Output the [X, Y] coordinate of the center of the cell containing the given text.  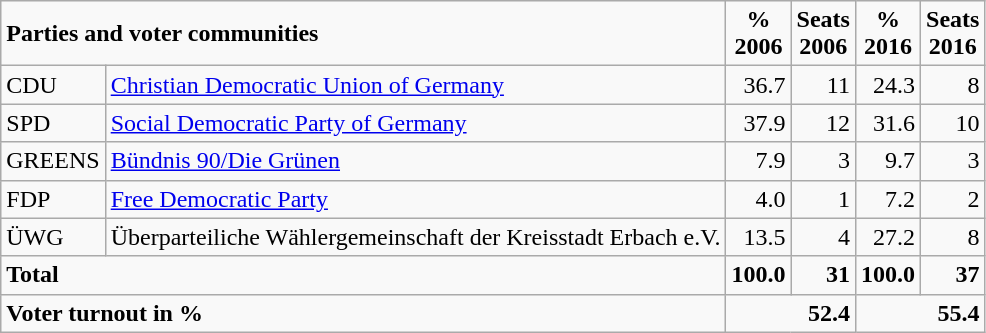
10 [953, 123]
2 [953, 199]
Total [364, 275]
Seats2006 [823, 34]
Free Democratic Party [416, 199]
52.4 [790, 313]
1 [823, 199]
Parties and voter communities [364, 34]
%2006 [758, 34]
Seats2016 [953, 34]
GREENS [53, 161]
12 [823, 123]
27.2 [888, 237]
9.7 [888, 161]
Voter turnout in % [364, 313]
Überparteiliche Wählergemeinschaft der Kreisstadt Erbach e.V. [416, 237]
11 [823, 85]
4.0 [758, 199]
Christian Democratic Union of Germany [416, 85]
4 [823, 237]
Social Democratic Party of Germany [416, 123]
FDP [53, 199]
%2016 [888, 34]
37 [953, 275]
Bündnis 90/Die Grünen [416, 161]
7.2 [888, 199]
ÜWG [53, 237]
13.5 [758, 237]
31 [823, 275]
37.9 [758, 123]
55.4 [920, 313]
CDU [53, 85]
SPD [53, 123]
7.9 [758, 161]
31.6 [888, 123]
24.3 [888, 85]
36.7 [758, 85]
